Identify which cell holds the provided text, then report its [X, Y] central coordinate. 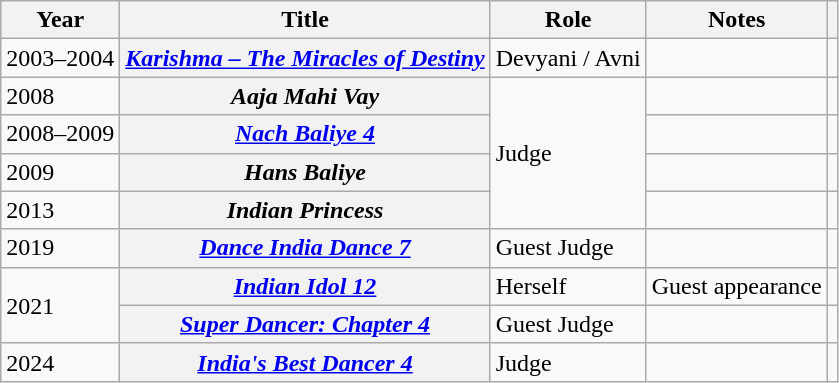
2003–2004 [60, 58]
Title [305, 20]
Aaja Mahi Vay [305, 96]
Nach Baliye 4 [305, 134]
Role [568, 20]
Devyani / Avni [568, 58]
Indian Idol 12 [305, 286]
2024 [60, 362]
Notes [736, 20]
Year [60, 20]
2008–2009 [60, 134]
Super Dancer: Chapter 4 [305, 324]
2008 [60, 96]
Dance India Dance 7 [305, 248]
2019 [60, 248]
2009 [60, 172]
India's Best Dancer 4 [305, 362]
Indian Princess [305, 210]
2013 [60, 210]
2021 [60, 305]
Guest appearance [736, 286]
Hans Baliye [305, 172]
Karishma – The Miracles of Destiny [305, 58]
Herself [568, 286]
